Pinpoint the cell where the given text exists, returning its [x, y] midpoint coordinate. 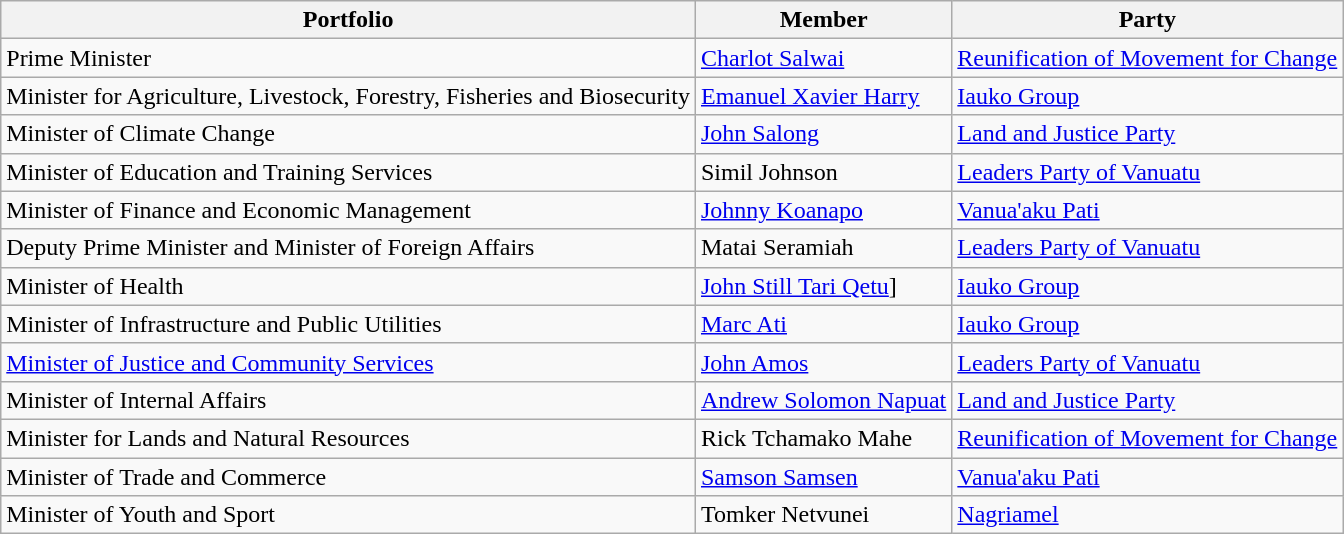
Member [823, 20]
Party [1148, 20]
Nagriamel [1148, 515]
Portfolio [348, 20]
Minister for Lands and Natural Resources [348, 438]
Minister of Education and Training Services [348, 172]
Deputy Prime Minister and Minister of Foreign Affairs [348, 248]
Marc Ati [823, 324]
Minister of Youth and Sport [348, 515]
Emanuel Xavier Harry [823, 96]
Minister of Internal Affairs [348, 400]
Johnny Koanapo [823, 210]
Minister for Agriculture, Livestock, Forestry, Fisheries and Biosecurity [348, 96]
John Amos [823, 362]
John Still Tari Qetu] [823, 286]
John Salong [823, 134]
Simil Johnson [823, 172]
Minister of Climate Change [348, 134]
Minister of Health [348, 286]
Minister of Trade and Commerce [348, 477]
Minister of Justice and Community Services [348, 362]
Prime Minister [348, 58]
Andrew Solomon Napuat [823, 400]
Charlot Salwai [823, 58]
Matai Seramiah [823, 248]
Samson Samsen [823, 477]
Minister of Finance and Economic Management [348, 210]
Rick Tchamako Mahe [823, 438]
Minister of Infrastructure and Public Utilities [348, 324]
Tomker Netvunei [823, 515]
